Search for the cell housing the specified text and yield its (x, y) center coordinate. 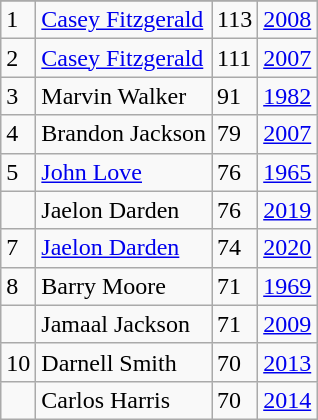
Marvin Walker (124, 96)
74 (235, 248)
John Love (124, 172)
Barry Moore (124, 286)
2009 (288, 324)
Darnell Smith (124, 362)
2 (18, 58)
113 (235, 20)
2019 (288, 210)
91 (235, 96)
1965 (288, 172)
2020 (288, 248)
79 (235, 134)
2013 (288, 362)
1 (18, 20)
111 (235, 58)
Jamaal Jackson (124, 324)
7 (18, 248)
2008 (288, 20)
10 (18, 362)
1969 (288, 286)
Brandon Jackson (124, 134)
5 (18, 172)
3 (18, 96)
Carlos Harris (124, 400)
8 (18, 286)
2014 (288, 400)
1982 (288, 96)
4 (18, 134)
